For the text-containing cell, return its midpoint in (X, Y) coordinate format. 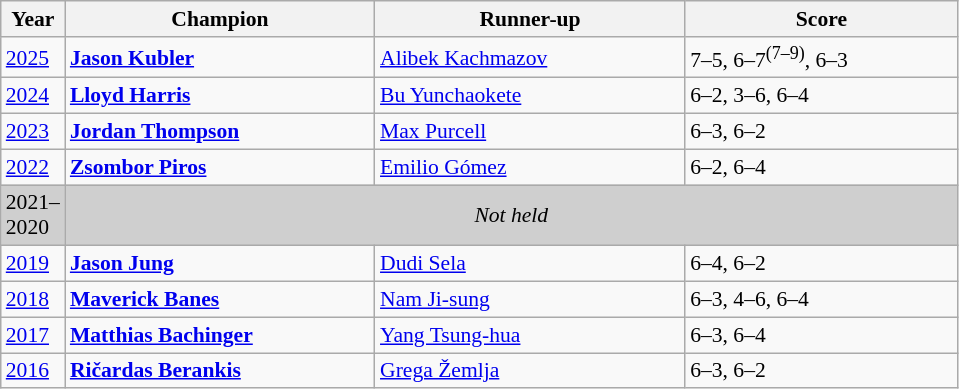
2016 (33, 371)
7–5, 6–7(7–9), 6–3 (822, 58)
Ričardas Berankis (220, 371)
Matthias Bachinger (220, 335)
Champion (220, 19)
2019 (33, 264)
Zsombor Piros (220, 167)
2021–2020 (33, 216)
2017 (33, 335)
Grega Žemlja (530, 371)
Bu Yunchaokete (530, 96)
6–3, 6–4 (822, 335)
6–3, 4–6, 6–4 (822, 300)
Max Purcell (530, 132)
2018 (33, 300)
6–4, 6–2 (822, 264)
Alibek Kachmazov (530, 58)
6–2, 6–4 (822, 167)
Not held (512, 216)
Jason Kubler (220, 58)
Jason Jung (220, 264)
2023 (33, 132)
Dudi Sela (530, 264)
Lloyd Harris (220, 96)
Nam Ji-sung (530, 300)
6–2, 3–6, 6–4 (822, 96)
2022 (33, 167)
Jordan Thompson (220, 132)
Year (33, 19)
2025 (33, 58)
Score (822, 19)
Maverick Banes (220, 300)
2024 (33, 96)
Yang Tsung-hua (530, 335)
Runner-up (530, 19)
Emilio Gómez (530, 167)
